For the text-containing cell, return its midpoint in [X, Y] coordinate format. 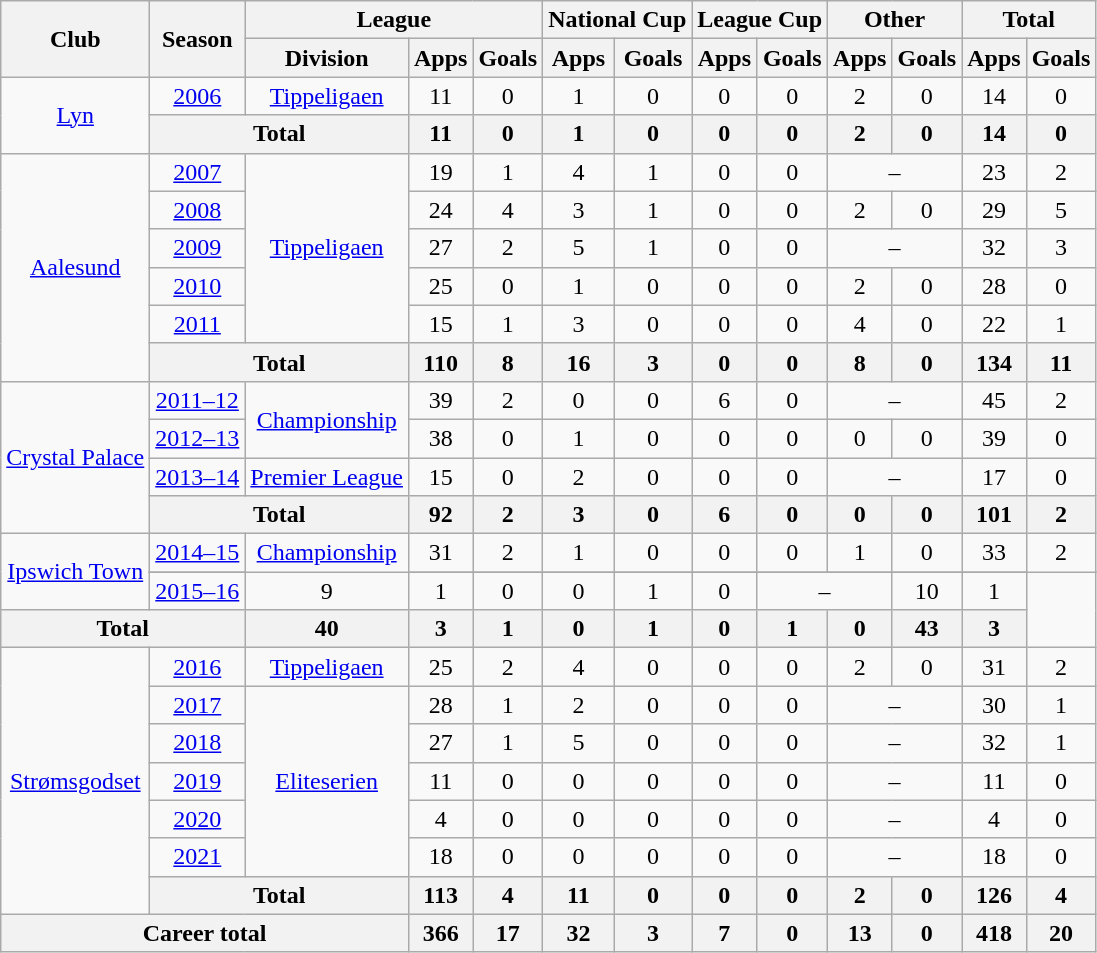
16 [579, 362]
2014–15 [198, 553]
45 [994, 400]
2015–16 [198, 591]
101 [994, 515]
126 [994, 895]
29 [994, 210]
2021 [198, 857]
2007 [198, 172]
10 [927, 591]
Premier League [327, 477]
Club [76, 39]
2020 [198, 819]
38 [440, 438]
2013–14 [198, 477]
33 [994, 553]
134 [994, 362]
2009 [198, 248]
Strømsgodset [76, 781]
7 [724, 933]
Aalesund [76, 267]
19 [440, 172]
2011 [198, 324]
Ipswich Town [76, 572]
2006 [198, 96]
40 [327, 629]
Crystal Palace [76, 457]
2012–13 [198, 438]
Eliteserien [327, 781]
2019 [198, 781]
2016 [198, 667]
366 [440, 933]
Division [327, 58]
24 [440, 210]
2018 [198, 743]
2010 [198, 286]
30 [994, 705]
Season [198, 39]
113 [440, 895]
9 [327, 591]
418 [994, 933]
2008 [198, 210]
National Cup [618, 20]
13 [860, 933]
92 [440, 515]
Other [895, 20]
Career total [205, 933]
2017 [198, 705]
League [394, 20]
20 [1061, 933]
2011–12 [198, 400]
43 [927, 629]
Lyn [76, 115]
22 [994, 324]
League Cup [760, 20]
23 [994, 172]
110 [440, 362]
